Find where the given text appears and provide that cell's center as (X, Y) coordinate. 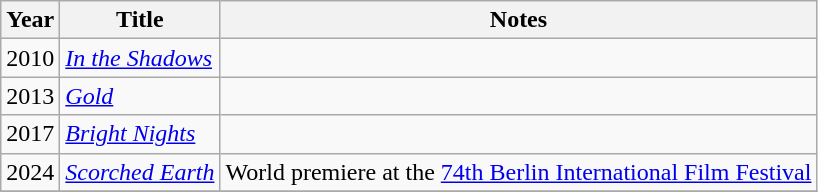
2017 (30, 134)
2010 (30, 58)
Scorched Earth (140, 172)
2013 (30, 96)
Gold (140, 96)
Year (30, 20)
In the Shadows (140, 58)
World premiere at the 74th Berlin International Film Festival (518, 172)
2024 (30, 172)
Bright Nights (140, 134)
Notes (518, 20)
Title (140, 20)
